For the text-containing cell, return its midpoint in [x, y] coordinate format. 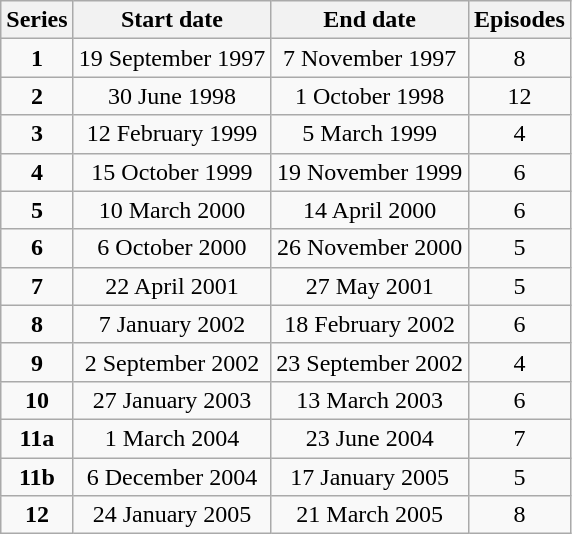
1 [37, 58]
9 [37, 362]
17 January 2005 [370, 477]
30 June 1998 [172, 96]
1 March 2004 [172, 438]
19 September 1997 [172, 58]
2 [37, 96]
5 March 1999 [370, 134]
15 October 1999 [172, 172]
7 January 2002 [172, 324]
14 April 2000 [370, 210]
24 January 2005 [172, 515]
10 March 2000 [172, 210]
21 March 2005 [370, 515]
7 November 1997 [370, 58]
12 February 1999 [172, 134]
10 [37, 400]
27 May 2001 [370, 286]
11b [37, 477]
19 November 1999 [370, 172]
26 November 2000 [370, 248]
Episodes [520, 20]
End date [370, 20]
27 January 2003 [172, 400]
6 December 2004 [172, 477]
23 September 2002 [370, 362]
6 October 2000 [172, 248]
18 February 2002 [370, 324]
22 April 2001 [172, 286]
1 October 1998 [370, 96]
23 June 2004 [370, 438]
2 September 2002 [172, 362]
Series [37, 20]
3 [37, 134]
11a [37, 438]
Start date [172, 20]
13 March 2003 [370, 400]
